Pinpoint the cell where the given text exists, returning its [X, Y] midpoint coordinate. 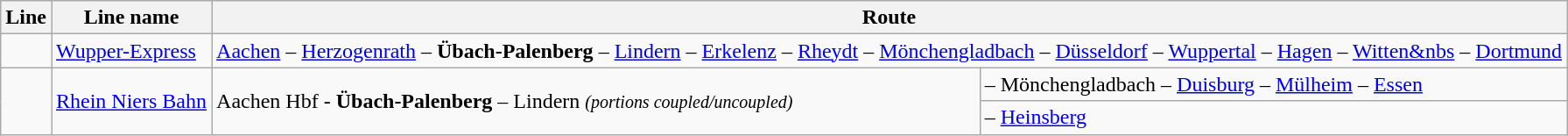
Line [26, 18]
Aachen – Herzogenrath – Übach-Palenberg – Lindern – Erkelenz – Rheydt – Mönchengladbach – Düsseldorf – Wuppertal – Hagen – Witten&nbs – Dortmund [889, 51]
Line name [131, 18]
Rhein Niers Bahn [131, 101]
Wupper-Express [131, 51]
– Heinsberg [1273, 118]
– Mönchengladbach – Duisburg – Mülheim – Essen [1273, 84]
Route [889, 18]
Aachen Hbf - Übach-Palenberg – Lindern (portions coupled/uncoupled) [596, 101]
